Search for the cell housing the specified text and yield its [X, Y] center coordinate. 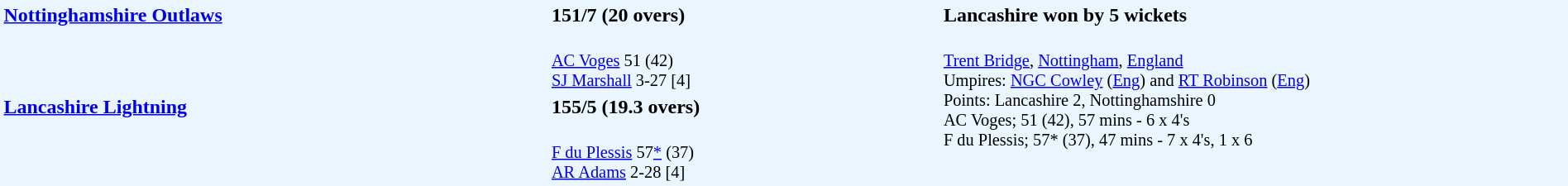
Nottinghamshire Outlaws [275, 47]
AC Voges 51 (42) SJ Marshall 3-27 [4] [744, 61]
Lancashire won by 5 wickets [1254, 15]
151/7 (20 overs) [744, 15]
Lancashire Lightning [275, 139]
F du Plessis 57* (37) AR Adams 2-28 [4] [744, 152]
155/5 (19.3 overs) [744, 107]
